For the text-containing cell, return its midpoint in (x, y) coordinate format. 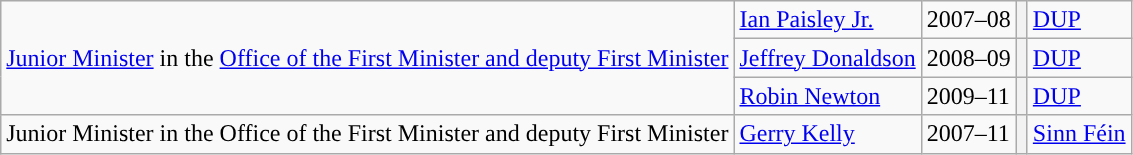
Jeffrey Donaldson (828, 58)
Gerry Kelly (828, 134)
2008–09 (968, 58)
2007–11 (968, 134)
Robin Newton (828, 96)
Sinn Féin (1079, 134)
2009–11 (968, 96)
Ian Paisley Jr. (828, 20)
2007–08 (968, 20)
